Search for the cell housing the specified text and yield its [X, Y] center coordinate. 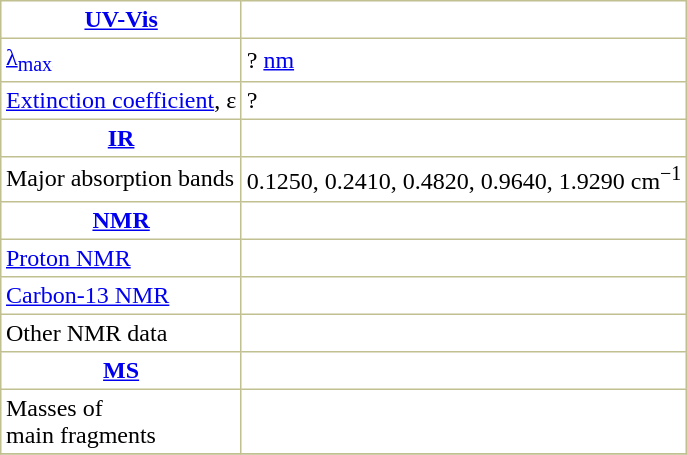
0.1250, 0.2410, 0.4820, 0.9640, 1.9290 cm−1 [464, 179]
MS [122, 370]
λmax [122, 60]
Other NMR data [122, 333]
NMR [122, 220]
Carbon-13 NMR [122, 295]
UV-Vis [122, 20]
IR [122, 139]
Extinction coefficient, ε [122, 101]
? [464, 101]
Proton NMR [122, 258]
? nm [464, 60]
Major absorption bands [122, 179]
Masses of main fragments [122, 421]
